Pinpoint the cell where the given text exists, returning its [X, Y] midpoint coordinate. 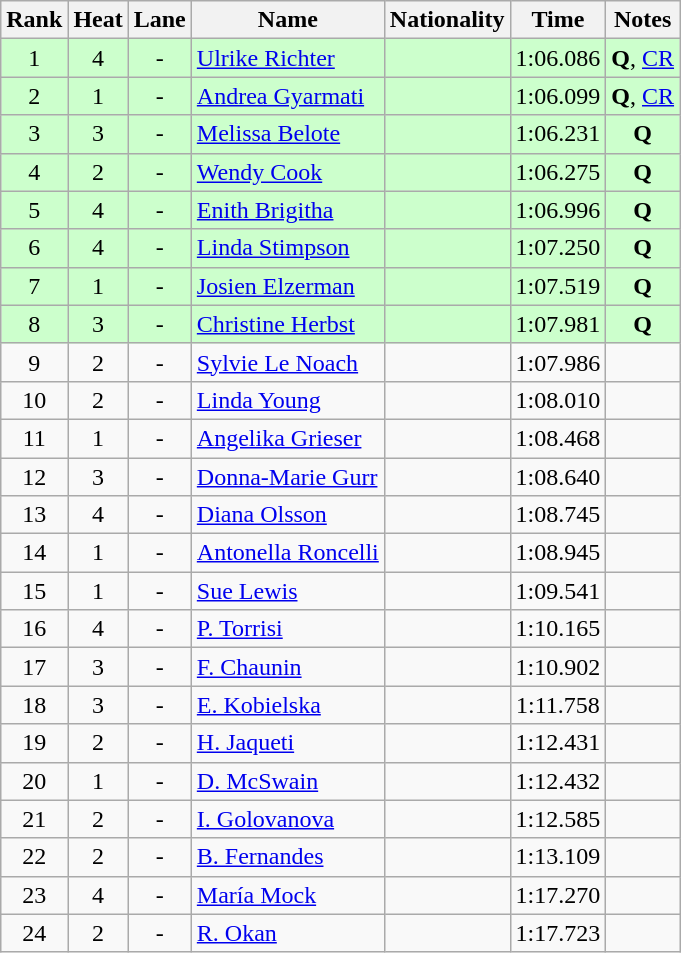
Christine Herbst [288, 324]
Sylvie Le Noach [288, 362]
1:06.086 [558, 58]
E. Kobielska [288, 705]
1:07.519 [558, 286]
1:08.010 [558, 400]
Linda Stimpson [288, 248]
1:17.270 [558, 895]
8 [34, 324]
P. Torrisi [288, 629]
Rank [34, 20]
10 [34, 400]
D. McSwain [288, 781]
1:17.723 [558, 933]
1:08.945 [558, 553]
1:09.541 [558, 591]
Lane [160, 20]
1:06.231 [558, 134]
5 [34, 210]
I. Golovanova [288, 819]
R. Okan [288, 933]
F. Chaunin [288, 667]
H. Jaqueti [288, 743]
1:11.758 [558, 705]
16 [34, 629]
Diana Olsson [288, 515]
21 [34, 819]
Ulrike Richter [288, 58]
1:07.250 [558, 248]
18 [34, 705]
22 [34, 857]
1:06.275 [558, 172]
23 [34, 895]
1:10.165 [558, 629]
Sue Lewis [288, 591]
1:13.109 [558, 857]
12 [34, 477]
1:08.468 [558, 438]
17 [34, 667]
9 [34, 362]
1:12.431 [558, 743]
13 [34, 515]
Angelika Grieser [288, 438]
1:12.585 [558, 819]
Nationality [447, 20]
Antonella Roncelli [288, 553]
Linda Young [288, 400]
6 [34, 248]
7 [34, 286]
1:08.640 [558, 477]
24 [34, 933]
1:06.099 [558, 96]
Notes [643, 20]
B. Fernandes [288, 857]
1:06.996 [558, 210]
1:07.981 [558, 324]
Heat [98, 20]
Enith Brigitha [288, 210]
Name [288, 20]
1:12.432 [558, 781]
Andrea Gyarmati [288, 96]
María Mock [288, 895]
Donna-Marie Gurr [288, 477]
Melissa Belote [288, 134]
Wendy Cook [288, 172]
19 [34, 743]
Josien Elzerman [288, 286]
20 [34, 781]
1:10.902 [558, 667]
14 [34, 553]
15 [34, 591]
Time [558, 20]
1:08.745 [558, 515]
11 [34, 438]
1:07.986 [558, 362]
